Identify which cell holds the provided text, then report its (x, y) central coordinate. 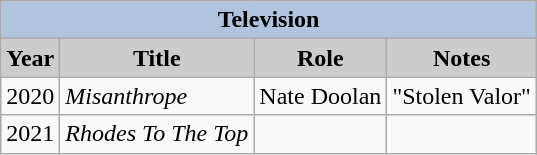
"Stolen Valor" (462, 96)
Title (157, 58)
2020 (30, 96)
Role (320, 58)
2021 (30, 134)
Nate Doolan (320, 96)
Misanthrope (157, 96)
Notes (462, 58)
Television (269, 20)
Rhodes To The Top (157, 134)
Year (30, 58)
